Detect which cell encompasses the target text, then output its [x, y] center coordinate. 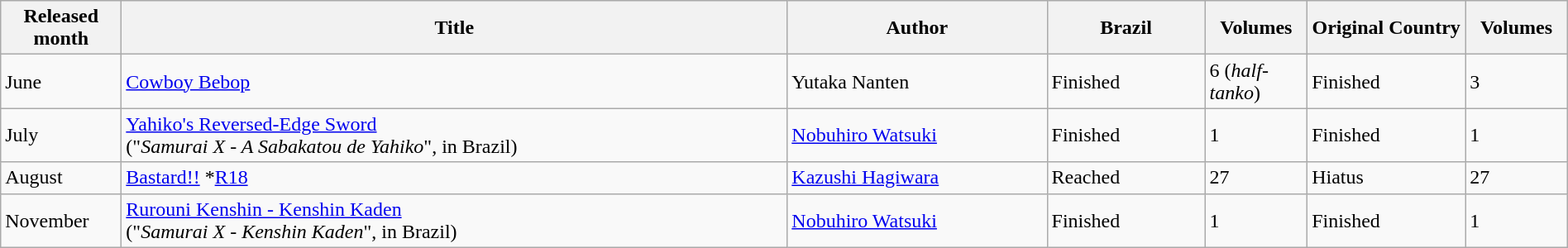
Rurouni Kenshin - Kenshin Kaden ("Samurai X - Kenshin Kaden", in Brazil) [455, 220]
Released month [61, 28]
Brazil [1126, 28]
Hiatus [1386, 178]
Author [917, 28]
Reached [1126, 178]
Bastard!! *R18 [455, 178]
November [61, 220]
Title [455, 28]
Original Country [1386, 28]
6 (half-tanko) [1256, 81]
3 [1517, 81]
August [61, 178]
July [61, 136]
Yutaka Nanten [917, 81]
Cowboy Bebop [455, 81]
Kazushi Hagiwara [917, 178]
Yahiko's Reversed-Edge Sword ("Samurai X - A Sabakatou de Yahiko", in Brazil) [455, 136]
June [61, 81]
